Extract the [x, y] coordinate from the center of the cell holding the provided text.  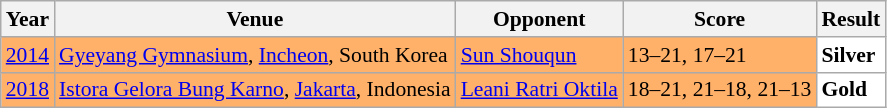
Silver [850, 55]
Gold [850, 90]
Opponent [540, 19]
13–21, 17–21 [720, 55]
Gyeyang Gymnasium, Incheon, South Korea [255, 55]
18–21, 21–18, 21–13 [720, 90]
2018 [28, 90]
Score [720, 19]
Venue [255, 19]
Sun Shouqun [540, 55]
Istora Gelora Bung Karno, Jakarta, Indonesia [255, 90]
2014 [28, 55]
Leani Ratri Oktila [540, 90]
Year [28, 19]
Result [850, 19]
